Output the (X, Y) coordinate of the center of the cell containing the given text.  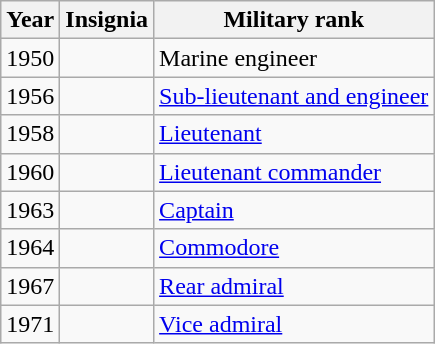
Vice admiral (294, 324)
Rear admiral (294, 286)
Year (30, 20)
1950 (30, 58)
1967 (30, 286)
1958 (30, 134)
Marine engineer (294, 58)
1963 (30, 210)
1960 (30, 172)
Sub-lieutenant and engineer (294, 96)
1956 (30, 96)
1971 (30, 324)
Lieutenant commander (294, 172)
Insignia (107, 20)
Captain (294, 210)
Commodore (294, 248)
Lieutenant (294, 134)
Military rank (294, 20)
1964 (30, 248)
